Extract the (X, Y) coordinate from the center of the cell holding the provided text.  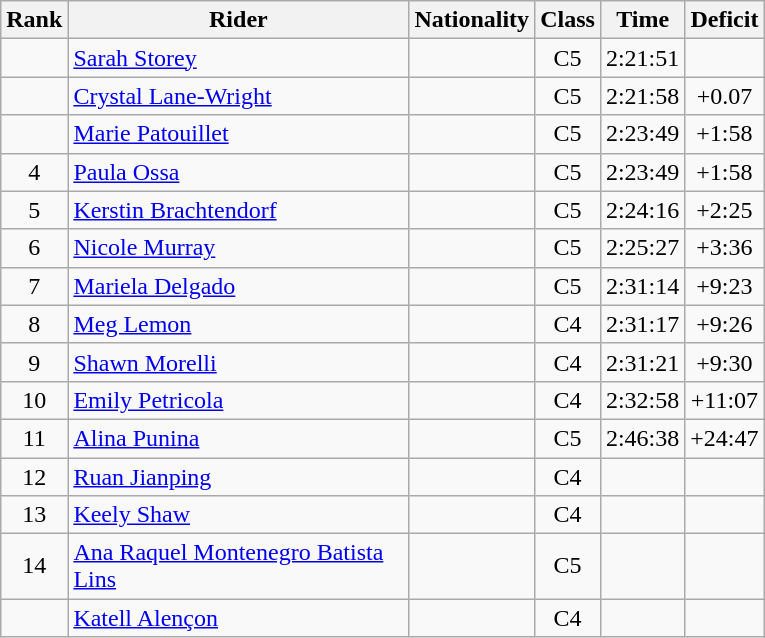
2:31:17 (642, 324)
Ana Raquel Montenegro Batista Lins (238, 566)
2:46:38 (642, 438)
Katell Alençon (238, 618)
+0.07 (724, 96)
Paula Ossa (238, 172)
6 (34, 248)
+9:26 (724, 324)
2:31:21 (642, 362)
Ruan Jianping (238, 477)
2:32:58 (642, 400)
Deficit (724, 20)
2:21:58 (642, 96)
Rank (34, 20)
5 (34, 210)
Class (568, 20)
13 (34, 515)
12 (34, 477)
11 (34, 438)
Emily Petricola (238, 400)
Shawn Morelli (238, 362)
Sarah Storey (238, 58)
4 (34, 172)
10 (34, 400)
Meg Lemon (238, 324)
9 (34, 362)
Crystal Lane-Wright (238, 96)
2:21:51 (642, 58)
Nicole Murray (238, 248)
7 (34, 286)
2:31:14 (642, 286)
+24:47 (724, 438)
Marie Patouillet (238, 134)
Alina Punina (238, 438)
+9:30 (724, 362)
+3:36 (724, 248)
8 (34, 324)
Mariela Delgado (238, 286)
+9:23 (724, 286)
+11:07 (724, 400)
14 (34, 566)
Kerstin Brachtendorf (238, 210)
2:24:16 (642, 210)
2:25:27 (642, 248)
+2:25 (724, 210)
Nationality (472, 20)
Rider (238, 20)
Keely Shaw (238, 515)
Time (642, 20)
